Provide the [x, y] coordinate of the cell's center where the given text is located.  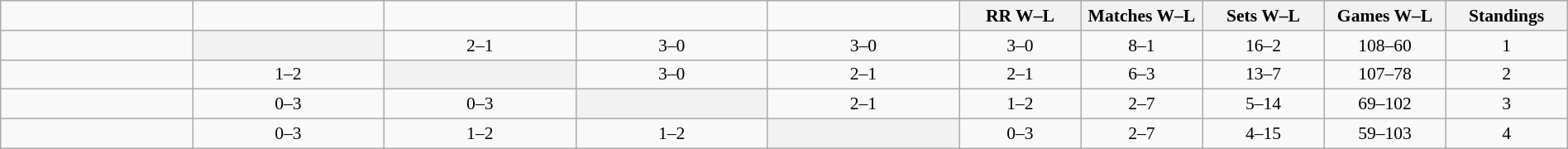
4–15 [1264, 134]
4 [1507, 134]
Standings [1507, 16]
8–1 [1141, 46]
3 [1507, 104]
107–78 [1384, 74]
13–7 [1264, 74]
108–60 [1384, 46]
1 [1507, 46]
Games W–L [1384, 16]
69–102 [1384, 104]
Sets W–L [1264, 16]
RR W–L [1021, 16]
5–14 [1264, 104]
Matches W–L [1141, 16]
2 [1507, 74]
59–103 [1384, 134]
6–3 [1141, 74]
16–2 [1264, 46]
